Capture the cell that displays the provided text and extract its [x, y] central coordinate. 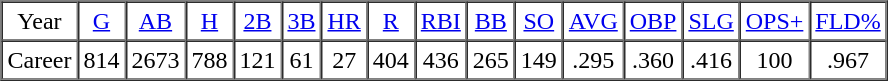
100 [775, 60]
.295 [594, 60]
3B [301, 22]
AB [155, 22]
H [209, 22]
G [101, 22]
788 [209, 60]
.360 [654, 60]
HR [344, 22]
FLD% [848, 22]
814 [101, 60]
121 [257, 60]
SLG [710, 22]
.967 [848, 60]
265 [491, 60]
R [391, 22]
AVG [594, 22]
404 [391, 60]
436 [441, 60]
BB [491, 22]
SO [539, 22]
RBI [441, 22]
.416 [710, 60]
Career [40, 60]
OPS+ [775, 22]
27 [344, 60]
2673 [155, 60]
149 [539, 60]
61 [301, 60]
Year [40, 22]
2B [257, 22]
OBP [654, 22]
